Output the (X, Y) coordinate of the center of the cell containing the given text.  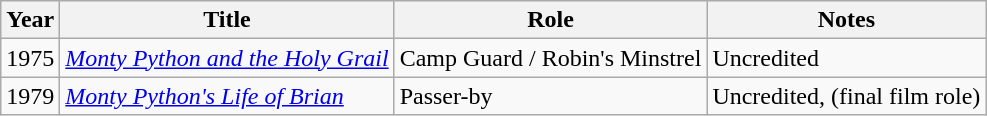
1979 (30, 96)
Year (30, 20)
Uncredited (846, 58)
Title (227, 20)
Monty Python and the Holy Grail (227, 58)
Camp Guard / Robin's Minstrel (550, 58)
Role (550, 20)
1975 (30, 58)
Monty Python's Life of Brian (227, 96)
Notes (846, 20)
Uncredited, (final film role) (846, 96)
Passer-by (550, 96)
